Extract the [x, y] coordinate from the center of the cell holding the provided text.  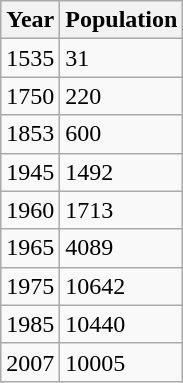
10440 [122, 324]
Population [122, 20]
1750 [30, 96]
31 [122, 58]
1492 [122, 172]
Year [30, 20]
1945 [30, 172]
1535 [30, 58]
1853 [30, 134]
10005 [122, 362]
1975 [30, 286]
600 [122, 134]
1985 [30, 324]
10642 [122, 286]
1965 [30, 248]
4089 [122, 248]
1960 [30, 210]
2007 [30, 362]
220 [122, 96]
1713 [122, 210]
